Locate the cell with the specified text and output its [x, y] center coordinate. 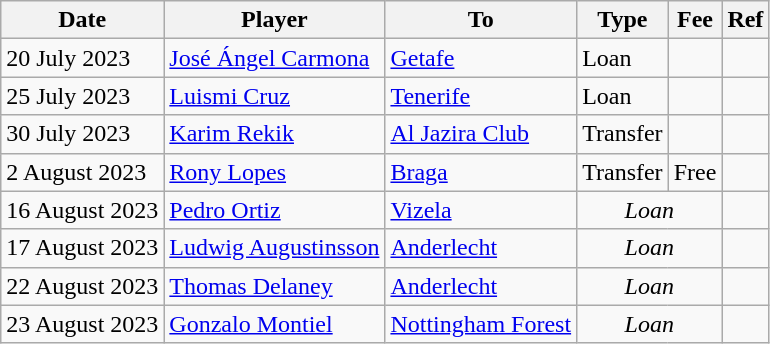
23 August 2023 [82, 324]
17 August 2023 [82, 248]
2 August 2023 [82, 172]
Gonzalo Montiel [274, 324]
José Ángel Carmona [274, 58]
Braga [481, 172]
Rony Lopes [274, 172]
Player [274, 20]
20 July 2023 [82, 58]
Luismi Cruz [274, 96]
Al Jazira Club [481, 134]
Date [82, 20]
16 August 2023 [82, 210]
To [481, 20]
Free [695, 172]
Pedro Ortiz [274, 210]
30 July 2023 [82, 134]
Tenerife [481, 96]
22 August 2023 [82, 286]
Getafe [481, 58]
Thomas Delaney [274, 286]
Karim Rekik [274, 134]
Ref [746, 20]
Fee [695, 20]
Type [623, 20]
Ludwig Augustinsson [274, 248]
25 July 2023 [82, 96]
Vizela [481, 210]
Nottingham Forest [481, 324]
